Return [X, Y] of the center of cell containing provided text 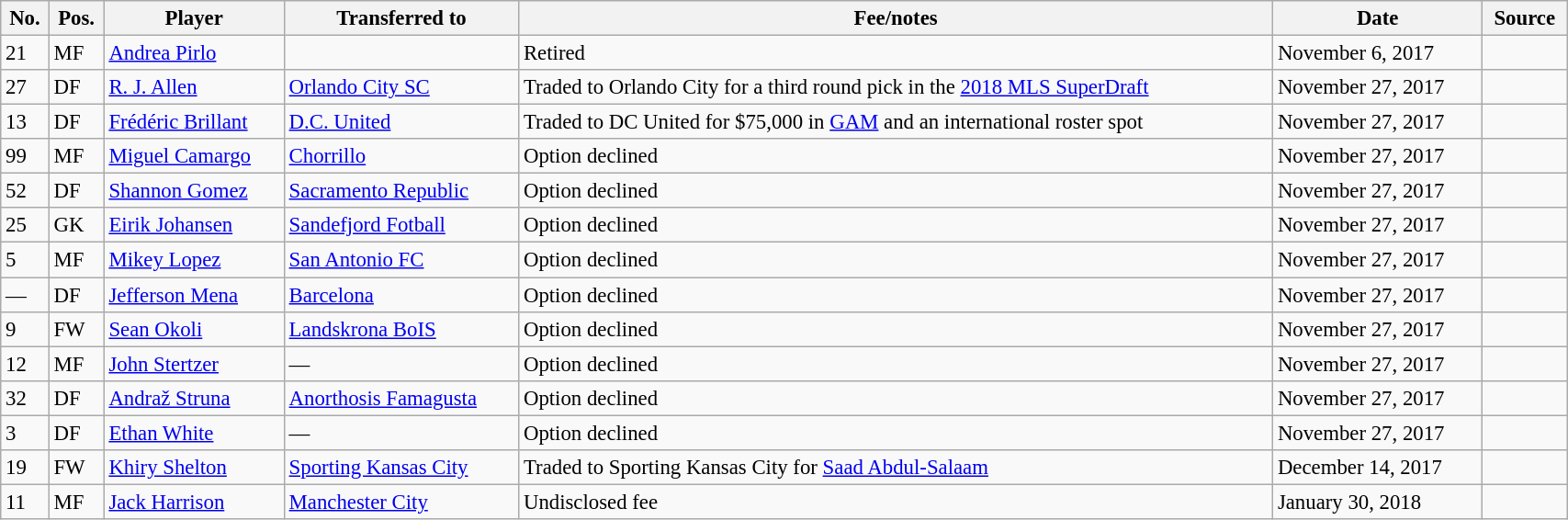
5 [25, 260]
R. J. Allen [194, 87]
Traded to Orlando City for a third round pick in the 2018 MLS SuperDraft [897, 87]
52 [25, 191]
13 [25, 122]
San Antonio FC [400, 260]
Sacramento Republic [400, 191]
Sporting Kansas City [400, 468]
Landskrona BoIS [400, 329]
Andraž Struna [194, 398]
December 14, 2017 [1378, 468]
Transferred to [400, 18]
12 [25, 364]
27 [25, 87]
Jefferson Mena [194, 295]
GK [76, 225]
Anorthosis Famagusta [400, 398]
Frédéric Brillant [194, 122]
Ethan White [194, 433]
Barcelona [400, 295]
3 [25, 433]
November 6, 2017 [1378, 53]
No. [25, 18]
Sean Okoli [194, 329]
11 [25, 502]
Andrea Pirlo [194, 53]
Retired [897, 53]
Player [194, 18]
Source [1525, 18]
Date [1378, 18]
Manchester City [400, 502]
25 [25, 225]
Chorrillo [400, 156]
32 [25, 398]
Shannon Gomez [194, 191]
19 [25, 468]
D.C. United [400, 122]
Miguel Camargo [194, 156]
Pos. [76, 18]
Traded to DC United for $75,000 in GAM and an international roster spot [897, 122]
John Stertzer [194, 364]
99 [25, 156]
Jack Harrison [194, 502]
Traded to Sporting Kansas City for Saad Abdul-Salaam [897, 468]
Khiry Shelton [194, 468]
Mikey Lopez [194, 260]
January 30, 2018 [1378, 502]
9 [25, 329]
Fee/notes [897, 18]
Undisclosed fee [897, 502]
Sandefjord Fotball [400, 225]
Eirik Johansen [194, 225]
Orlando City SC [400, 87]
21 [25, 53]
